Output the [x, y] coordinate of the center of the cell containing the given text.  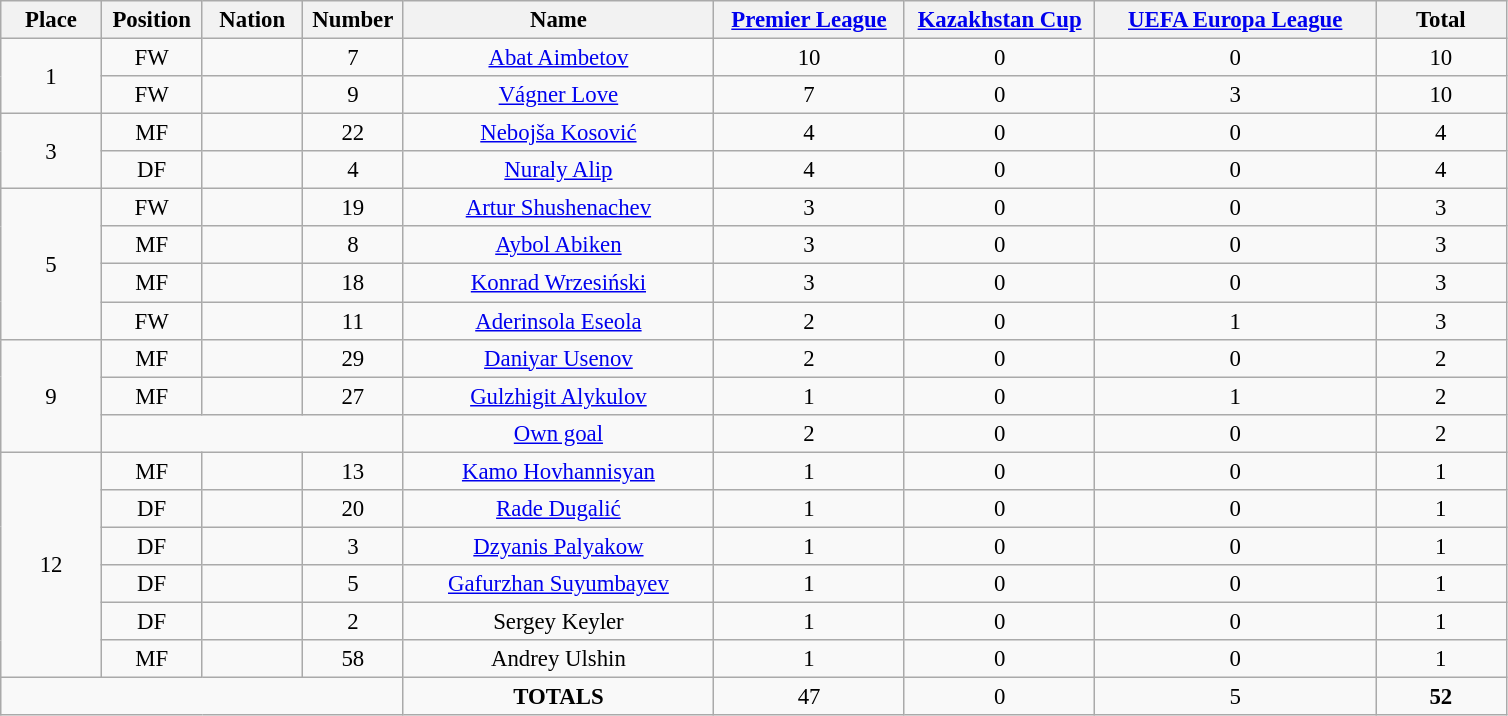
58 [354, 659]
29 [354, 358]
8 [354, 245]
Daniyar Usenov [558, 358]
Sergey Keyler [558, 621]
Gulzhigit Alykulov [558, 396]
Nuraly Alip [558, 170]
Place [52, 20]
Vágner Love [558, 95]
Aderinsola Eseola [558, 321]
Andrey Ulshin [558, 659]
Gafurzhan Suyumbayev [558, 584]
Aybol Abiken [558, 245]
27 [354, 396]
Kamo Hovhannisyan [558, 471]
Artur Shushenachev [558, 208]
52 [1442, 697]
Number [354, 20]
19 [354, 208]
18 [354, 283]
Abat Aimbetov [558, 58]
11 [354, 321]
TOTALS [558, 697]
UEFA Europa League [1236, 20]
Nation [252, 20]
12 [52, 565]
13 [354, 471]
Dzyanis Palyakow [558, 546]
47 [810, 697]
Rade Dugalić [558, 509]
Name [558, 20]
20 [354, 509]
Position [152, 20]
Total [1442, 20]
Nebojša Kosović [558, 133]
Konrad Wrzesiński [558, 283]
Kazakhstan Cup [1000, 20]
Premier League [810, 20]
22 [354, 133]
Own goal [558, 433]
